Provide the (x, y) coordinate of the cell's center where the given text is located.  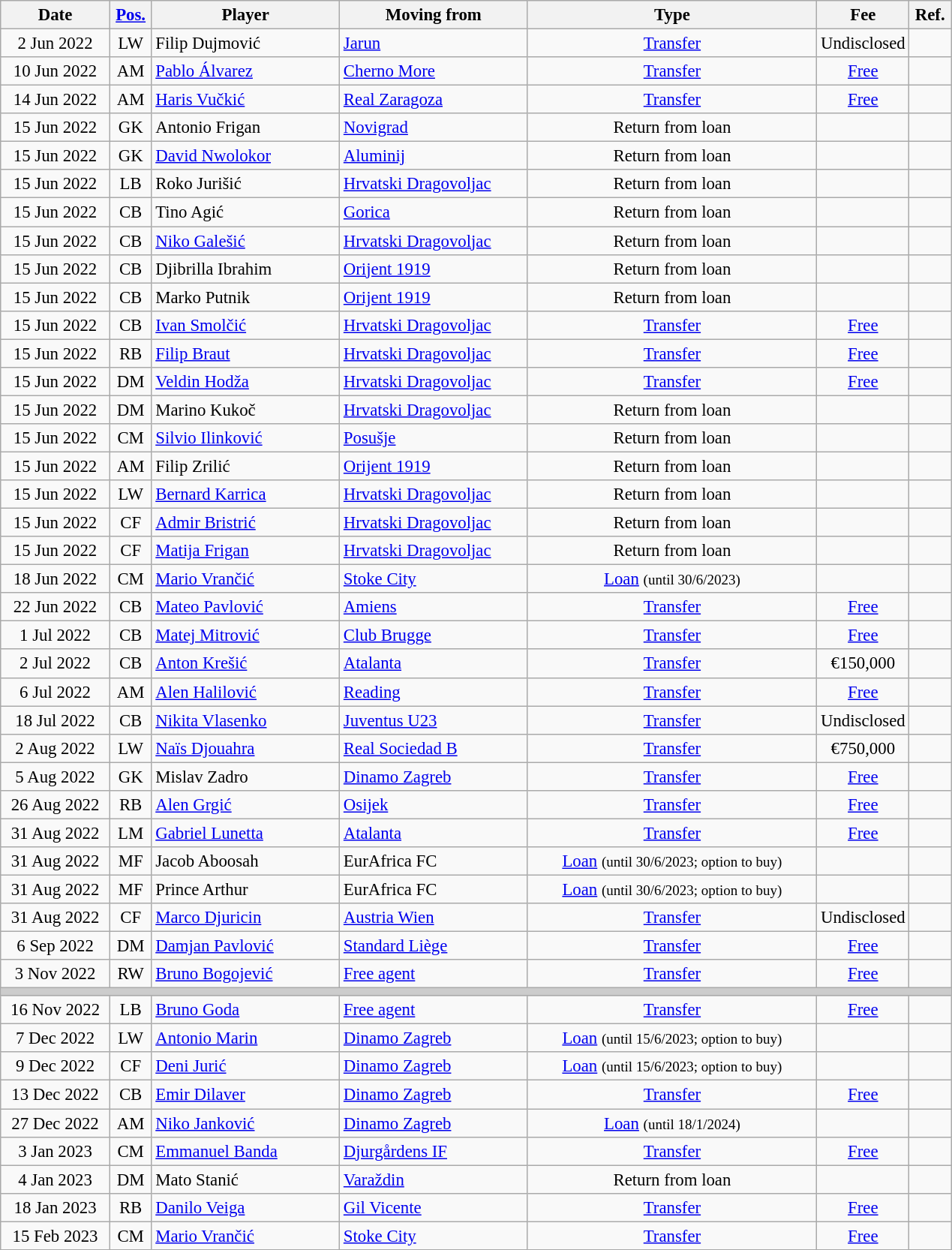
3 Nov 2022 (56, 974)
Loan (until 18/1/2024) (672, 1123)
6 Jul 2022 (56, 692)
Filip Dujmović (246, 44)
Veldin Hodža (246, 382)
3 Jan 2023 (56, 1151)
Haris Vučkić (246, 100)
Anton Krešić (246, 664)
18 Jan 2023 (56, 1207)
18 Jul 2022 (56, 720)
Emir Dilaver (246, 1095)
Bruno Goda (246, 1010)
Standard Liège (434, 946)
Bruno Bogojević (246, 974)
Matija Frigan (246, 551)
Aluminij (434, 156)
Antonio Marin (246, 1038)
Real Sociedad B (434, 748)
Matej Mitrović (246, 636)
Gorica (434, 212)
Club Brugge (434, 636)
Cherno More (434, 71)
Jarun (434, 44)
Moving from (434, 15)
Date (56, 15)
Filip Zrilić (246, 466)
Reading (434, 692)
Niko Janković (246, 1123)
Fee (863, 15)
€750,000 (863, 748)
Marco Djuricin (246, 918)
Alen Grgić (246, 805)
Novigrad (434, 128)
Ivan Smolčić (246, 325)
Tino Agić (246, 212)
4 Jan 2023 (56, 1179)
22 Jun 2022 (56, 607)
Emmanuel Banda (246, 1151)
Djurgårdens IF (434, 1151)
Player (246, 15)
Posušje (434, 438)
Bernard Karrica (246, 494)
10 Jun 2022 (56, 71)
Mislav Zadro (246, 777)
Mato Stanić (246, 1179)
Filip Braut (246, 353)
Damjan Pavlović (246, 946)
Deni Jurić (246, 1066)
Mateo Pavlović (246, 607)
2 Aug 2022 (56, 748)
Type (672, 15)
Osijek (434, 805)
Austria Wien (434, 918)
5 Aug 2022 (56, 777)
1 Jul 2022 (56, 636)
Loan (until 30/6/2023) (672, 579)
15 Feb 2023 (56, 1236)
David Nwolokor (246, 156)
13 Dec 2022 (56, 1095)
Silvio Ilinković (246, 438)
Ref. (930, 15)
Marko Putnik (246, 297)
27 Dec 2022 (56, 1123)
Danilo Veiga (246, 1207)
Gil Vicente (434, 1207)
€150,000 (863, 664)
Antonio Frigan (246, 128)
RW (131, 974)
Naïs Djouahra (246, 748)
2 Jul 2022 (56, 664)
Varaždin (434, 1179)
6 Sep 2022 (56, 946)
Pos. (131, 15)
9 Dec 2022 (56, 1066)
Marino Kukoč (246, 410)
Djibrilla Ibrahim (246, 269)
16 Nov 2022 (56, 1010)
Pablo Álvarez (246, 71)
LM (131, 833)
Prince Arthur (246, 889)
Amiens (434, 607)
14 Jun 2022 (56, 100)
Gabriel Lunetta (246, 833)
26 Aug 2022 (56, 805)
7 Dec 2022 (56, 1038)
Juventus U23 (434, 720)
Admir Bristrić (246, 523)
2 Jun 2022 (56, 44)
Real Zaragoza (434, 100)
Roko Jurišić (246, 184)
Jacob Aboosah (246, 861)
Alen Halilović (246, 692)
Nikita Vlasenko (246, 720)
Niko Galešić (246, 241)
18 Jun 2022 (56, 579)
